Locate the cell with the specified text and output its [x, y] center coordinate. 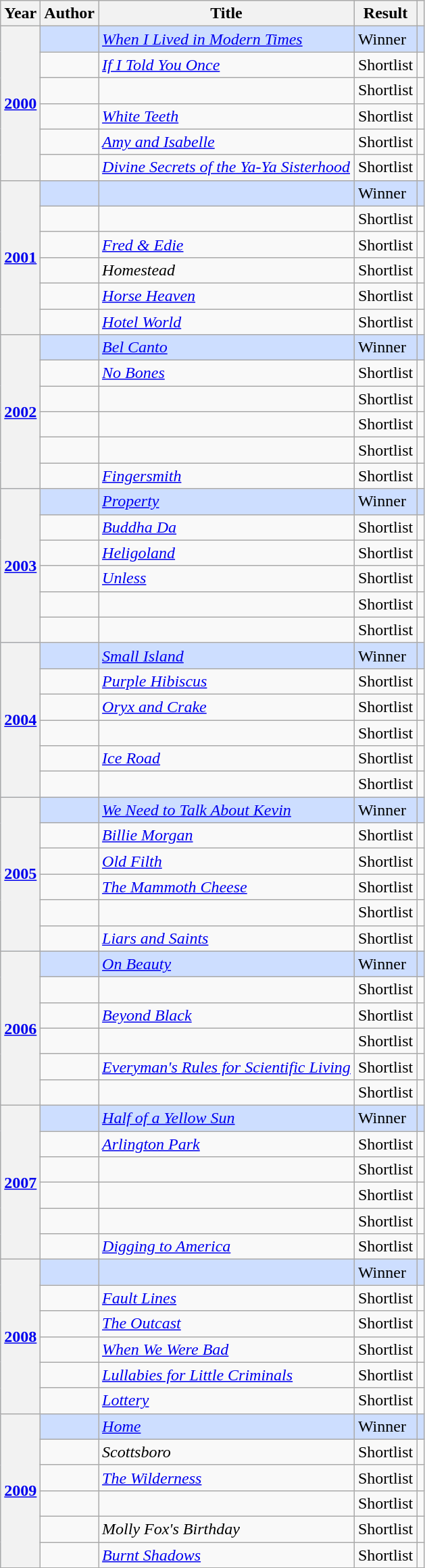
Billie Morgan [227, 836]
2000 [20, 103]
Oryx and Crake [227, 707]
Hotel World [227, 322]
We Need to Talk About Kevin [227, 810]
Horse Heaven [227, 296]
Fred & Edie [227, 244]
Result [385, 13]
Homestead [227, 270]
Scottsboro [227, 1452]
Everyman's Rules for Scientific Living [227, 1066]
Small Island [227, 655]
Ice Road [227, 759]
2006 [20, 1028]
Buddha Da [227, 527]
Liars and Saints [227, 938]
Purple Hibiscus [227, 681]
2008 [20, 1336]
2004 [20, 720]
Half of a Yellow Sun [227, 1118]
2002 [20, 412]
Divine Secrets of the Ya-Ya Sisterhood [227, 167]
Heligoland [227, 553]
Lottery [227, 1401]
2001 [20, 257]
Amy and Isabelle [227, 142]
Year [20, 13]
White Teeth [227, 116]
When We Were Bad [227, 1349]
Title [227, 13]
Beyond Black [227, 1015]
Molly Fox's Birthday [227, 1529]
Home [227, 1426]
2009 [20, 1490]
Bel Canto [227, 348]
If I Told You Once [227, 65]
When I Lived in Modern Times [227, 39]
Arlington Park [227, 1144]
Burnt Shadows [227, 1555]
On Beauty [227, 964]
2007 [20, 1182]
Unless [227, 578]
Digging to America [227, 1247]
The Wilderness [227, 1478]
Fingersmith [227, 476]
Property [227, 502]
2005 [20, 874]
Old Filth [227, 861]
The Mammoth Cheese [227, 887]
2003 [20, 566]
The Outcast [227, 1324]
No Bones [227, 373]
Lullabies for Little Criminals [227, 1375]
Author [70, 13]
Fault Lines [227, 1298]
